Output the [x, y] coordinate of the center of the cell containing the given text.  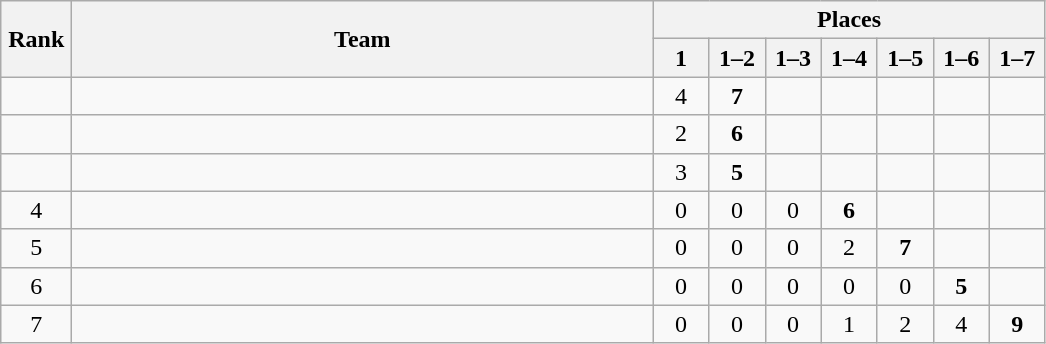
Rank [36, 39]
9 [1017, 324]
1–3 [793, 58]
1–5 [905, 58]
1–2 [737, 58]
Places [849, 20]
Team [362, 39]
3 [681, 172]
1–6 [961, 58]
1–7 [1017, 58]
1–4 [849, 58]
